Identify which cell holds the provided text, then report its (x, y) central coordinate. 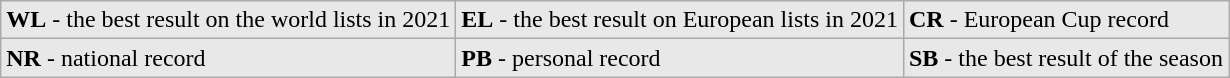
WL - the best result on the world lists in 2021 (228, 20)
CR - European Cup record (1066, 20)
PB - personal record (680, 58)
NR - national record (228, 58)
EL - the best result on European lists in 2021 (680, 20)
SB - the best result of the season (1066, 58)
